Search for the cell housing the specified text and yield its [x, y] center coordinate. 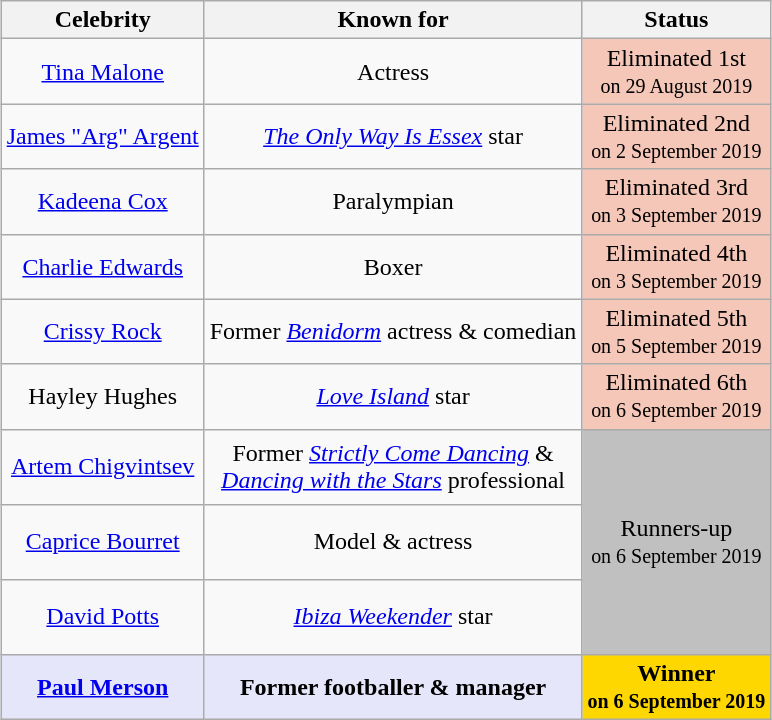
Eliminated 6thon 6 September 2019 [676, 396]
Former Strictly Come Dancing & Dancing with the Stars professional [393, 466]
Actress [393, 72]
Former footballer & manager [393, 686]
Known for [393, 20]
Celebrity [102, 20]
James "Arg" Argent [102, 136]
Love Island star [393, 396]
Paul Merson [102, 686]
Hayley Hughes [102, 396]
Former Benidorm actress & comedian [393, 332]
Eliminated 3rdon 3 September 2019 [676, 202]
Model & actress [393, 542]
David Potts [102, 616]
Eliminated 1ston 29 August 2019 [676, 72]
Runners-upon 6 September 2019 [676, 542]
Boxer [393, 266]
Charlie Edwards [102, 266]
Kadeena Cox [102, 202]
Status [676, 20]
The Only Way Is Essex star [393, 136]
Eliminated 5thon 5 September 2019 [676, 332]
Winneron 6 September 2019 [676, 686]
Artem Chigvintsev [102, 466]
Eliminated 4thon 3 September 2019 [676, 266]
Paralympian [393, 202]
Caprice Bourret [102, 542]
Tina Malone [102, 72]
Ibiza Weekender star [393, 616]
Eliminated 2ndon 2 September 2019 [676, 136]
Crissy Rock [102, 332]
